Capture the cell that displays the provided text and extract its [x, y] central coordinate. 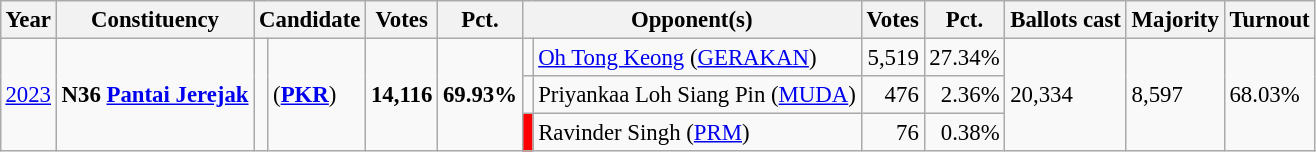
476 [892, 95]
0.38% [964, 133]
5,519 [892, 57]
69.93% [480, 94]
76 [892, 133]
2.36% [964, 95]
Priyankaa Loh Siang Pin (MUDA) [697, 95]
Year [28, 20]
68.03% [1270, 94]
8,597 [1175, 94]
Ravinder Singh (PRM) [697, 133]
Opponent(s) [692, 20]
(PKR) [317, 94]
Constituency [154, 20]
Candidate [310, 20]
14,116 [402, 94]
Turnout [1270, 20]
2023 [28, 94]
N36 Pantai Jerejak [154, 94]
27.34% [964, 57]
Oh Tong Keong (GERAKAN) [697, 57]
20,334 [1066, 94]
Ballots cast [1066, 20]
Majority [1175, 20]
